Detect which cell encompasses the target text, then output its [X, Y] center coordinate. 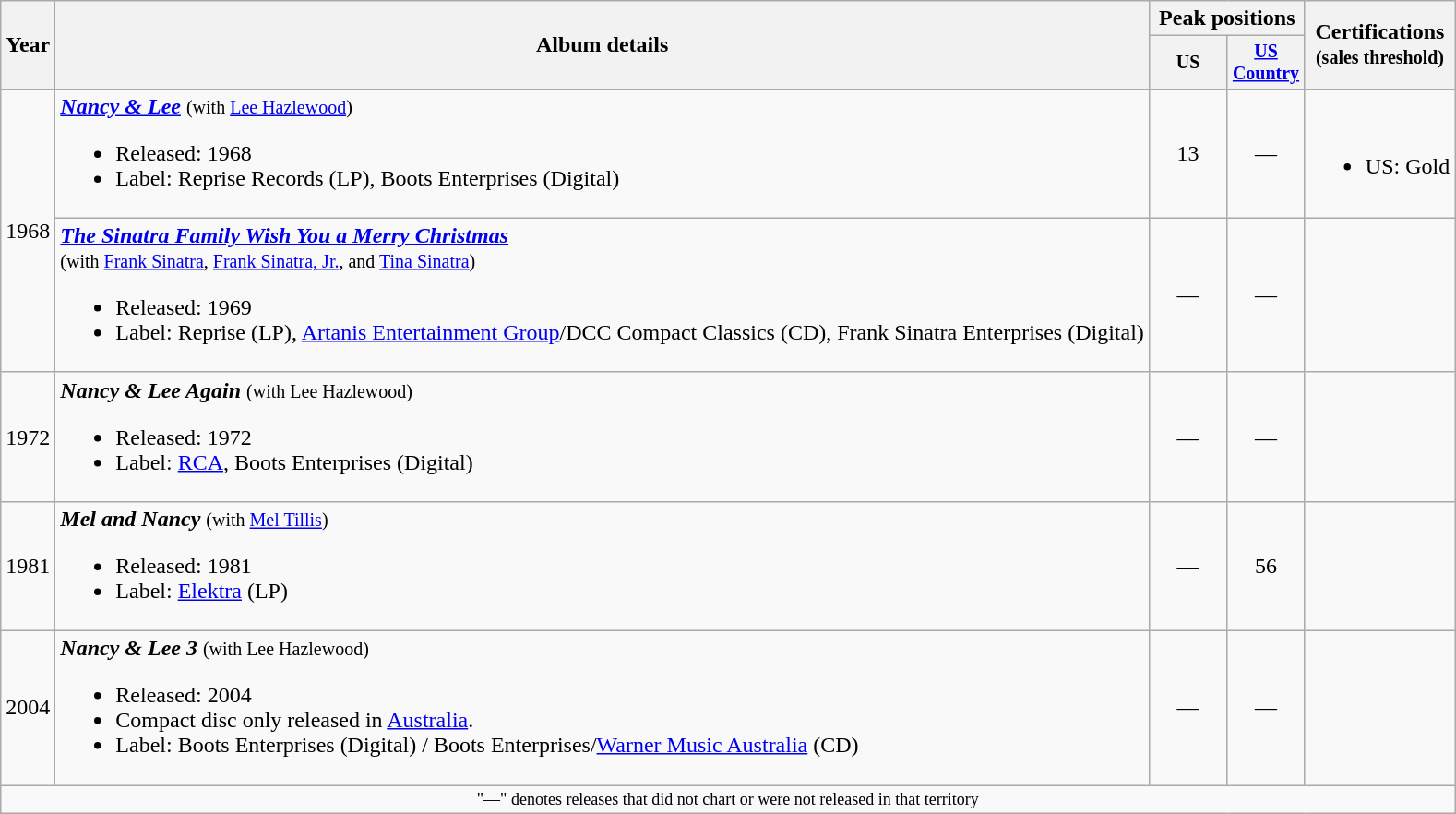
Nancy & Lee (with Lee Hazlewood)Released: 1968Label: Reprise Records (LP), Boots Enterprises (Digital) [603, 153]
2004 [28, 709]
Album details [603, 45]
US [1187, 63]
1972 [28, 437]
Nancy & Lee Again (with Lee Hazlewood)Released: 1972Label: RCA, Boots Enterprises (Digital) [603, 437]
Year [28, 45]
Mel and Nancy (with Mel Tillis)Released: 1981Label: Elektra (LP) [603, 566]
1968 [28, 231]
Certifications(sales threshold) [1379, 45]
"—" denotes releases that did not chart or were not released in that territory [728, 799]
US: Gold [1379, 153]
US Country [1266, 63]
1981 [28, 566]
13 [1187, 153]
56 [1266, 566]
Peak positions [1227, 18]
